Output the (X, Y) coordinate of the center of the cell containing the given text.  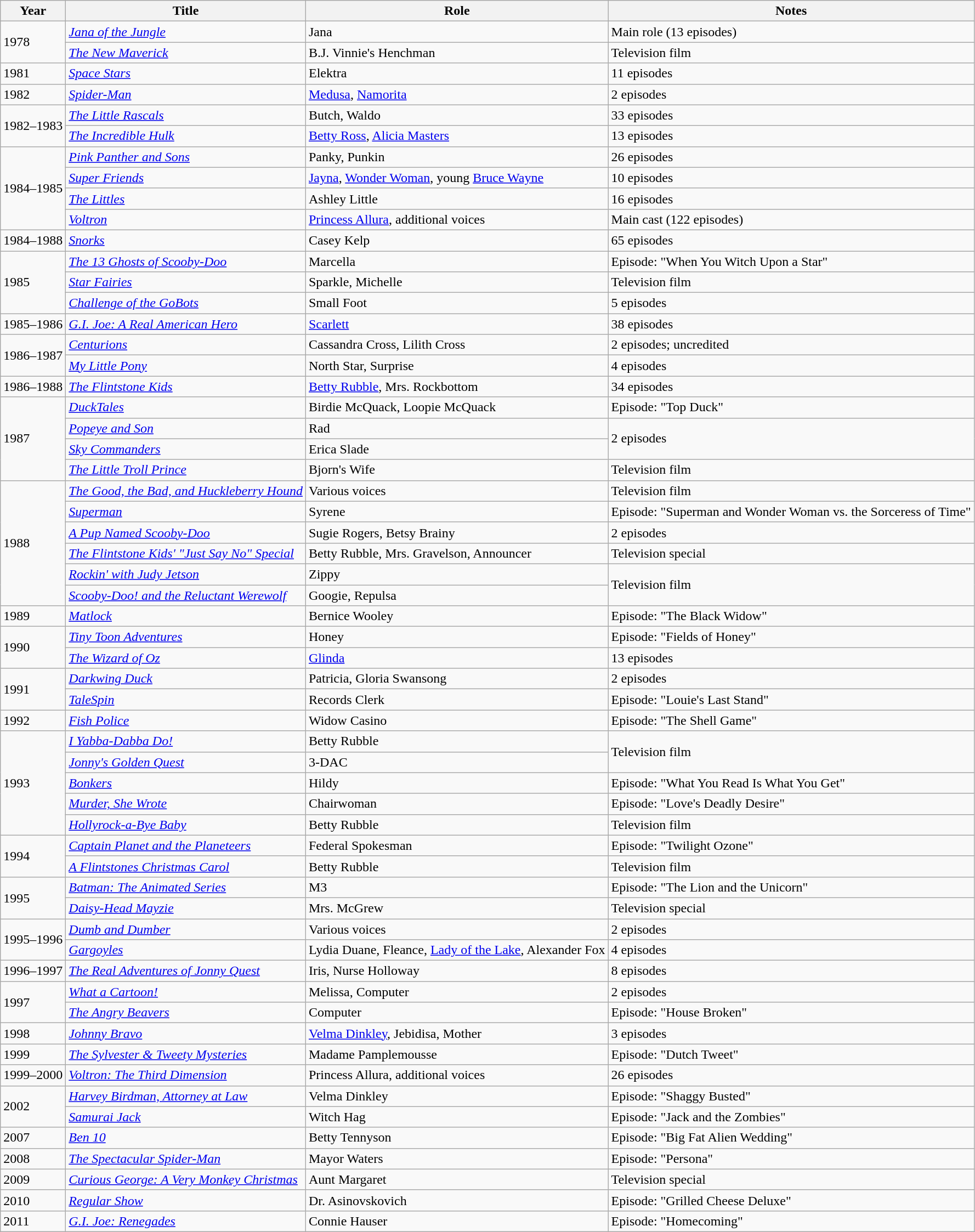
Velma Dinkley, Jebidisa, Mother (457, 1034)
Samurai Jack (186, 1117)
Curious George: A Very Monkey Christmas (186, 1179)
Batman: The Animated Series (186, 887)
2010 (33, 1200)
The Little Troll Prince (186, 470)
Betty Rubble, Mrs. Gravelson, Announcer (457, 553)
1987 (33, 439)
Iris, Nurse Holloway (457, 971)
Zippy (457, 574)
Fish Police (186, 720)
1988 (33, 543)
Connie Hauser (457, 1221)
Bernice Wooley (457, 616)
Main cast (122 episodes) (791, 219)
1996–1997 (33, 971)
2007 (33, 1138)
Title (186, 11)
33 episodes (791, 115)
Hildy (457, 783)
Witch Hag (457, 1117)
Jana (457, 32)
Regular Show (186, 1200)
Gargoyles (186, 950)
Bonkers (186, 783)
The Good, the Bad, and Huckleberry Hound (186, 491)
Ashley Little (457, 198)
Betty Tennyson (457, 1138)
Episode: "The Shell Game" (791, 720)
The Flintstone Kids (186, 387)
Episode: "Shaggy Busted" (791, 1096)
Casey Kelp (457, 240)
2008 (33, 1159)
The Sylvester & Tweety Mysteries (186, 1054)
1993 (33, 783)
Sparkle, Michelle (457, 282)
10 episodes (791, 178)
Episode: "Top Duck" (791, 407)
5 episodes (791, 303)
1994 (33, 856)
Sugie Rogers, Betsy Brainy (457, 532)
Role (457, 11)
Ben 10 (186, 1138)
Betty Rubble, Mrs. Rockbottom (457, 387)
Spider-Man (186, 94)
Velma Dinkley (457, 1096)
Mrs. McGrew (457, 908)
Episode: "What You Read Is What You Get" (791, 783)
Voltron: The Third Dimension (186, 1075)
A Flintstones Christmas Carol (186, 866)
2011 (33, 1221)
The Littles (186, 198)
1984–1988 (33, 240)
Pink Panther and Sons (186, 157)
The 13 Ghosts of Scooby-Doo (186, 262)
What a Cartoon! (186, 992)
Murder, She Wrote (186, 804)
1995 (33, 898)
Medusa, Namorita (457, 94)
Butch, Waldo (457, 115)
Episode: "Jack and the Zombies" (791, 1117)
Aunt Margaret (457, 1179)
TaleSpin (186, 700)
Rockin' with Judy Jetson (186, 574)
Tiny Toon Adventures (186, 637)
1982–1983 (33, 126)
65 episodes (791, 240)
Birdie McQuack, Loopie McQuack (457, 407)
The Spectacular Spider-Man (186, 1159)
Patricia, Gloria Swansong (457, 679)
Syrene (457, 512)
Mayor Waters (457, 1159)
Episode: "Homecoming" (791, 1221)
Captain Planet and the Planeteers (186, 845)
The Wizard of Oz (186, 658)
Glinda (457, 658)
Jayna, Wonder Woman, young Bruce Wayne (457, 178)
G.I. Joe: Renegades (186, 1221)
Year (33, 11)
Episode: "Grilled Cheese Deluxe" (791, 1200)
1982 (33, 94)
Episode: "Superman and Wonder Woman vs. the Sorceress of Time" (791, 512)
8 episodes (791, 971)
Darkwing Duck (186, 679)
The Angry Beavers (186, 1013)
DuckTales (186, 407)
1992 (33, 720)
16 episodes (791, 198)
Space Stars (186, 73)
Lydia Duane, Fleance, Lady of the Lake, Alexander Fox (457, 950)
2009 (33, 1179)
Betty Ross, Alicia Masters (457, 136)
My Little Pony (186, 366)
Episode: "House Broken" (791, 1013)
3 episodes (791, 1034)
The Incredible Hulk (186, 136)
1984–1985 (33, 188)
1991 (33, 689)
The Flintstone Kids' "Just Say No" Special (186, 553)
11 episodes (791, 73)
Computer (457, 1013)
Popeye and Son (186, 428)
The New Maverick (186, 53)
Voltron (186, 219)
Jana of the Jungle (186, 32)
Super Friends (186, 178)
A Pup Named Scooby-Doo (186, 532)
Matlock (186, 616)
3-DAC (457, 762)
38 episodes (791, 324)
The Real Adventures of Jonny Quest (186, 971)
Episode: "Persona" (791, 1159)
Centurions (186, 345)
Challenge of the GoBots (186, 303)
1989 (33, 616)
1995–1996 (33, 940)
Star Fairies (186, 282)
Episode: "The Lion and the Unicorn" (791, 887)
Chairwoman (457, 804)
Elektra (457, 73)
G.I. Joe: A Real American Hero (186, 324)
I Yabba-Dabba Do! (186, 741)
B.J. Vinnie's Henchman (457, 53)
The Little Rascals (186, 115)
1986–1987 (33, 355)
1985–1986 (33, 324)
Snorks (186, 240)
Superman (186, 512)
Hollyrock-a-Bye Baby (186, 825)
Jonny's Golden Quest (186, 762)
Honey (457, 637)
Episode: "Louie's Last Stand" (791, 700)
1981 (33, 73)
Johnny Bravo (186, 1034)
Erica Slade (457, 449)
Googie, Repulsa (457, 595)
Episode: "Twilight Ozone" (791, 845)
1986–1988 (33, 387)
Episode: "When You Witch Upon a Star" (791, 262)
Federal Spokesman (457, 845)
Dumb and Dumber (186, 929)
Small Foot (457, 303)
1998 (33, 1034)
Melissa, Computer (457, 992)
Sky Commanders (186, 449)
Episode: "Dutch Tweet" (791, 1054)
1999–2000 (33, 1075)
Daisy-Head Mayzie (186, 908)
1999 (33, 1054)
Episode: "Love's Deadly Desire" (791, 804)
2002 (33, 1106)
1978 (33, 42)
Records Clerk (457, 700)
Scooby-Doo! and the Reluctant Werewolf (186, 595)
1990 (33, 648)
Bjorn's Wife (457, 470)
Main role (13 episodes) (791, 32)
1997 (33, 1002)
M3 (457, 887)
Widow Casino (457, 720)
Episode: "Big Fat Alien Wedding" (791, 1138)
Cassandra Cross, Lilith Cross (457, 345)
Episode: "The Black Widow" (791, 616)
North Star, Surprise (457, 366)
34 episodes (791, 387)
1985 (33, 282)
Episode: "Fields of Honey" (791, 637)
Rad (457, 428)
2 episodes; uncredited (791, 345)
Dr. Asinovskovich (457, 1200)
Scarlett (457, 324)
Harvey Birdman, Attorney at Law (186, 1096)
Notes (791, 11)
Panky, Punkin (457, 157)
Marcella (457, 262)
Madame Pamplemousse (457, 1054)
